Capture the cell that displays the provided text and extract its (x, y) central coordinate. 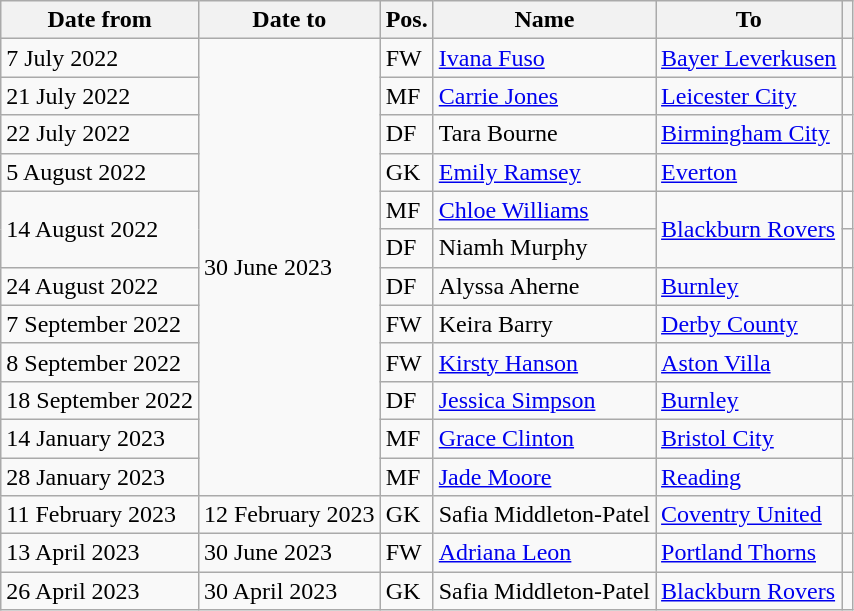
Everton (749, 172)
13 April 2023 (100, 553)
Coventry United (749, 515)
21 July 2022 (100, 96)
Carrie Jones (544, 96)
7 July 2022 (100, 58)
Jessica Simpson (544, 400)
Leicester City (749, 96)
18 September 2022 (100, 400)
Name (544, 20)
Emily Ramsey (544, 172)
28 January 2023 (100, 477)
To (749, 20)
Adriana Leon (544, 553)
5 August 2022 (100, 172)
Bristol City (749, 438)
Chloe Williams (544, 210)
Birmingham City (749, 134)
Alyssa Aherne (544, 286)
Date to (289, 20)
Ivana Fuso (544, 58)
Kirsty Hanson (544, 362)
Niamh Murphy (544, 248)
7 September 2022 (100, 324)
Pos. (406, 20)
Portland Thorns (749, 553)
Jade Moore (544, 477)
14 August 2022 (100, 229)
Date from (100, 20)
8 September 2022 (100, 362)
12 February 2023 (289, 515)
11 February 2023 (100, 515)
26 April 2023 (100, 591)
Bayer Leverkusen (749, 58)
30 April 2023 (289, 591)
Keira Barry (544, 324)
Derby County (749, 324)
14 January 2023 (100, 438)
Reading (749, 477)
22 July 2022 (100, 134)
Grace Clinton (544, 438)
24 August 2022 (100, 286)
Aston Villa (749, 362)
Tara Bourne (544, 134)
